Determine the (x, y) coordinate at the center of the cell enclosing the given text.  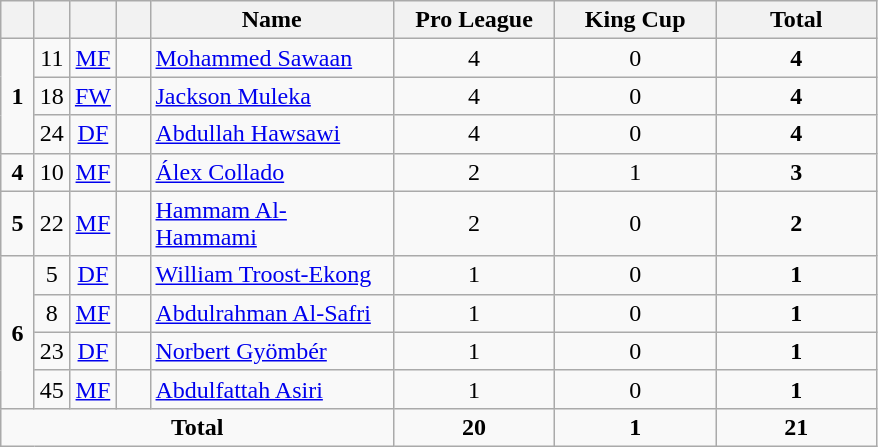
20 (474, 427)
Álex Collado (272, 172)
45 (52, 389)
10 (52, 172)
Norbert Gyömbér (272, 351)
Name (272, 20)
William Troost-Ekong (272, 275)
King Cup (636, 20)
Abdulfattah Asiri (272, 389)
21 (796, 427)
18 (52, 96)
8 (52, 313)
24 (52, 134)
22 (52, 224)
Abdullah Hawsawi (272, 134)
Jackson Muleka (272, 96)
FW (92, 96)
23 (52, 351)
Mohammed Sawaan (272, 58)
Pro League (474, 20)
3 (796, 172)
11 (52, 58)
6 (18, 332)
Hammam Al-Hammami (272, 224)
Abdulrahman Al-Safri (272, 313)
